Return (X, Y) of the center of cell containing provided text 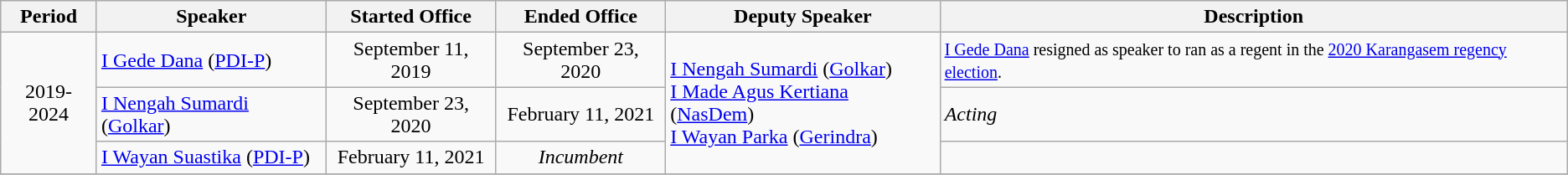
Period (49, 17)
Deputy Speaker (802, 17)
Acting (1253, 114)
2019-2024 (49, 103)
I Gede Dana (PDI-P) (211, 60)
Ended Office (581, 17)
Started Office (410, 17)
I Wayan Suastika (PDI-P) (211, 157)
September 11, 2019 (410, 60)
I Nengah Sumardi (Golkar) (211, 114)
Speaker (211, 17)
I Nengah Sumardi (Golkar)I Made Agus Kertiana (NasDem)I Wayan Parka (Gerindra) (802, 103)
Incumbent (581, 157)
Description (1253, 17)
I Gede Dana resigned as speaker to ran as a regent in the 2020 Karangasem regency election. (1253, 60)
